Capture the cell that displays the provided text and extract its [x, y] central coordinate. 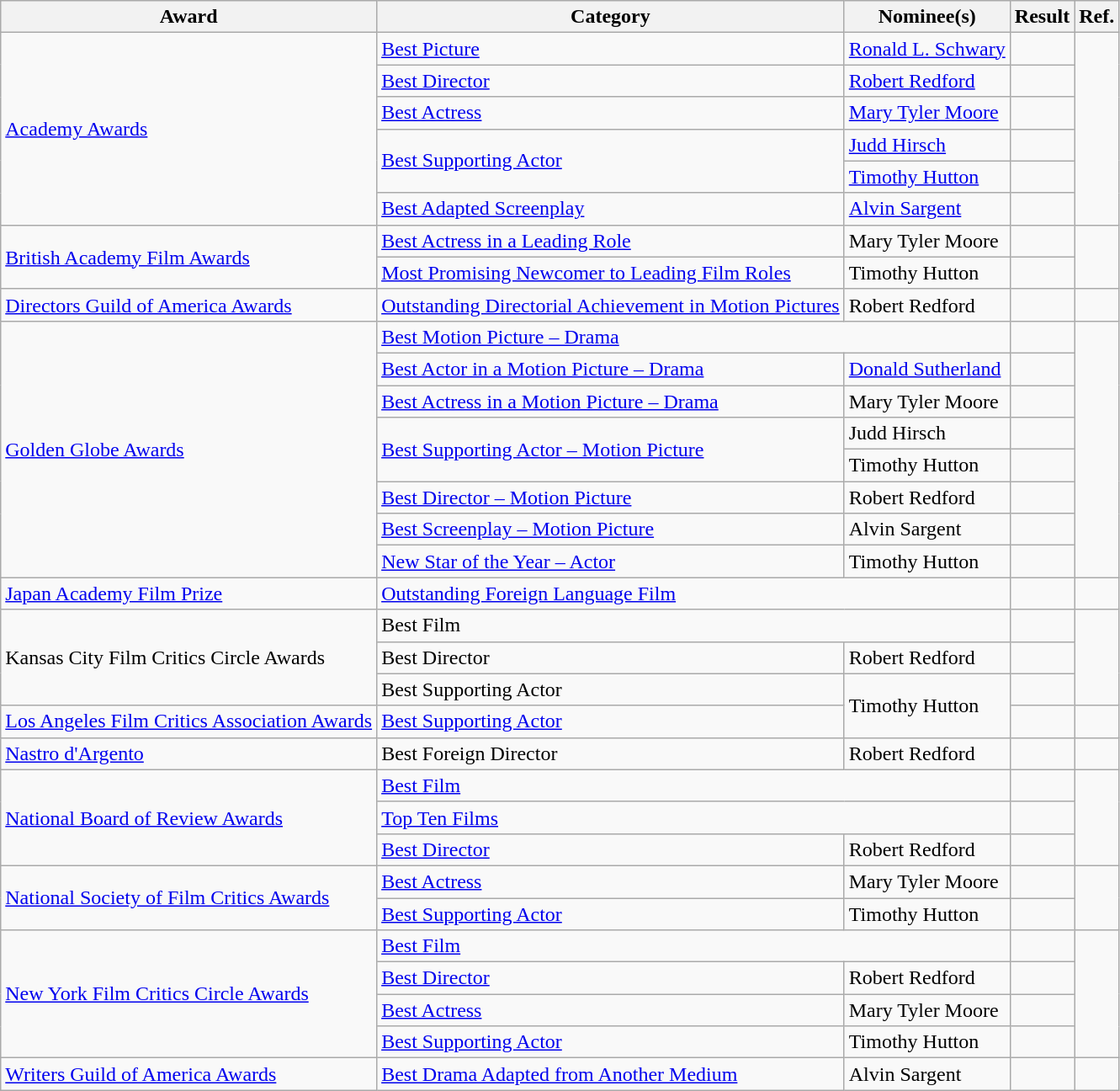
Academy Awards [188, 129]
Best Drama Adapted from Another Medium [611, 1074]
Best Motion Picture – Drama [693, 337]
Best Actor in a Motion Picture – Drama [611, 369]
Best Actress in a Leading Role [611, 241]
Los Angeles Film Critics Association Awards [188, 721]
Nastro d'Argento [188, 753]
British Academy Film Awards [188, 257]
Directors Guild of America Awards [188, 305]
Top Ten Films [693, 817]
Outstanding Foreign Language Film [693, 593]
Category [611, 17]
New York Film Critics Circle Awards [188, 994]
New Star of the Year – Actor [611, 561]
Result [1042, 17]
Japan Academy Film Prize [188, 593]
Writers Guild of America Awards [188, 1074]
Kansas City Film Critics Circle Awards [188, 657]
National Board of Review Awards [188, 817]
Donald Sutherland [927, 369]
Golden Globe Awards [188, 449]
Ronald L. Schwary [927, 49]
Best Screenplay – Motion Picture [611, 530]
Best Director – Motion Picture [611, 498]
Best Foreign Director [611, 753]
Best Adapted Screenplay [611, 209]
Nominee(s) [927, 17]
Most Promising Newcomer to Leading Film Roles [611, 273]
Best Supporting Actor – Motion Picture [611, 450]
Best Actress in a Motion Picture – Drama [611, 402]
Outstanding Directorial Achievement in Motion Pictures [611, 305]
Award [188, 17]
Ref. [1097, 17]
Best Picture [611, 49]
National Society of Film Critics Awards [188, 897]
